Detect which cell encompasses the target text, then output its [X, Y] center coordinate. 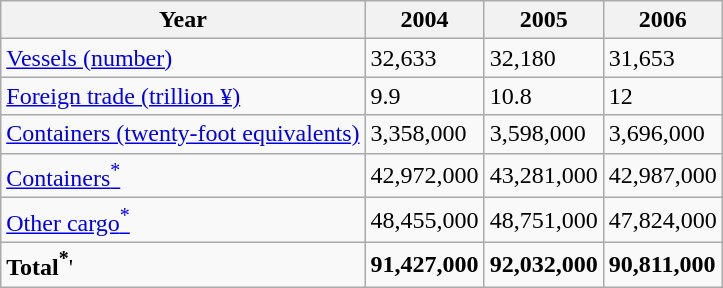
Total*' [183, 264]
Foreign trade (trillion ¥) [183, 96]
Containers* [183, 176]
3,598,000 [544, 134]
10.8 [544, 96]
90,811,000 [662, 264]
42,987,000 [662, 176]
32,180 [544, 58]
2006 [662, 20]
32,633 [424, 58]
Year [183, 20]
43,281,000 [544, 176]
9.9 [424, 96]
47,824,000 [662, 220]
3,358,000 [424, 134]
Containers (twenty-foot equivalents) [183, 134]
91,427,000 [424, 264]
48,455,000 [424, 220]
12 [662, 96]
31,653 [662, 58]
3,696,000 [662, 134]
Vessels (number) [183, 58]
Other cargo* [183, 220]
48,751,000 [544, 220]
92,032,000 [544, 264]
2005 [544, 20]
2004 [424, 20]
42,972,000 [424, 176]
